Return [X, Y] of the center of cell containing provided text 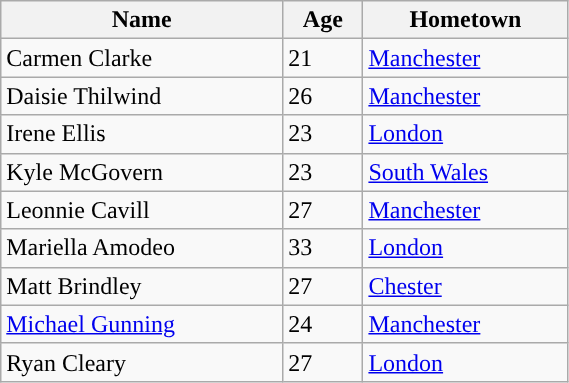
Mariella Amodeo [142, 248]
Michael Gunning [142, 324]
Age [323, 20]
Daisie Thilwind [142, 96]
Leonnie Cavill [142, 210]
Hometown [466, 20]
Matt Brindley [142, 286]
21 [323, 58]
Carmen Clarke [142, 58]
Chester [466, 286]
Irene Ellis [142, 134]
Kyle McGovern [142, 172]
24 [323, 324]
South Wales [466, 172]
Ryan Cleary [142, 362]
33 [323, 248]
Name [142, 20]
26 [323, 96]
